Scan for the cell matching the given text and deliver its [x, y] coordinate at center. 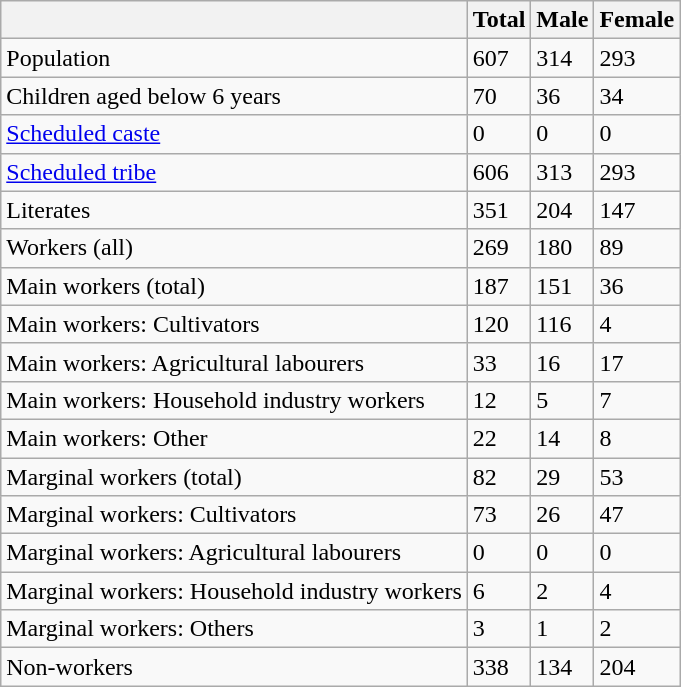
120 [499, 324]
47 [637, 515]
Scheduled caste [234, 134]
53 [637, 477]
Main workers: Agricultural labourers [234, 362]
187 [499, 286]
607 [499, 58]
5 [562, 400]
12 [499, 400]
Main workers (total) [234, 286]
Main workers: Other [234, 438]
29 [562, 477]
Marginal workers: Household industry workers [234, 591]
16 [562, 362]
22 [499, 438]
Non-workers [234, 667]
180 [562, 248]
313 [562, 172]
3 [499, 629]
Marginal workers: Agricultural labourers [234, 553]
Main workers: Household industry workers [234, 400]
26 [562, 515]
Female [637, 20]
Children aged below 6 years [234, 96]
82 [499, 477]
269 [499, 248]
7 [637, 400]
Marginal workers: Others [234, 629]
14 [562, 438]
Total [499, 20]
Marginal workers: Cultivators [234, 515]
70 [499, 96]
Workers (all) [234, 248]
34 [637, 96]
1 [562, 629]
Scheduled tribe [234, 172]
147 [637, 210]
8 [637, 438]
6 [499, 591]
134 [562, 667]
Population [234, 58]
17 [637, 362]
89 [637, 248]
Literates [234, 210]
33 [499, 362]
Male [562, 20]
73 [499, 515]
351 [499, 210]
314 [562, 58]
116 [562, 324]
Main workers: Cultivators [234, 324]
606 [499, 172]
338 [499, 667]
Marginal workers (total) [234, 477]
151 [562, 286]
